Capture the cell that displays the provided text and extract its (x, y) central coordinate. 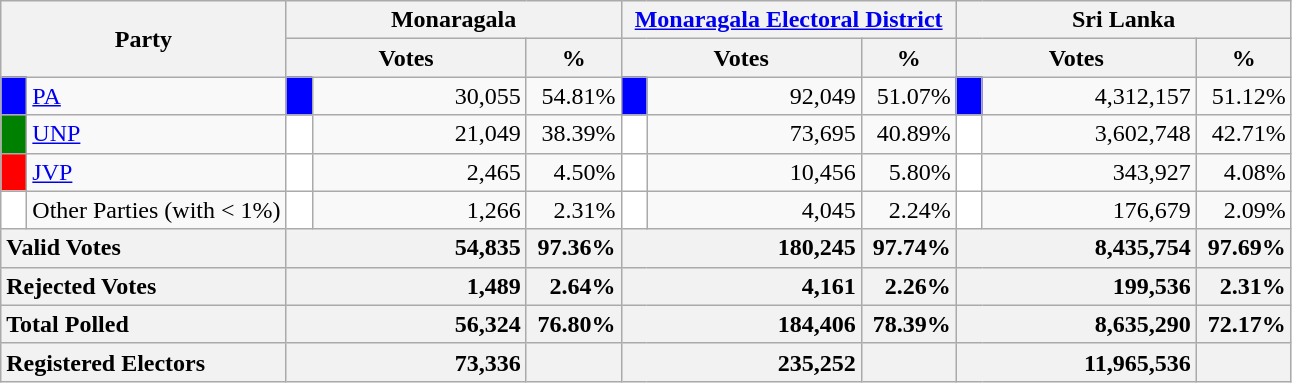
1,489 (406, 286)
97.74% (908, 248)
Monaragala Electoral District (788, 20)
2,465 (419, 172)
2.64% (574, 286)
54.81% (574, 96)
73,695 (754, 134)
Monaragala (454, 20)
4.08% (1244, 172)
176,679 (1089, 210)
73,336 (406, 362)
343,927 (1089, 172)
8,435,754 (1076, 248)
42.71% (1244, 134)
54,835 (406, 248)
2.24% (908, 210)
4,045 (754, 210)
2.26% (908, 286)
1,266 (419, 210)
97.36% (574, 248)
2.09% (1244, 210)
92,049 (754, 96)
8,635,290 (1076, 324)
72.17% (1244, 324)
5.80% (908, 172)
40.89% (908, 134)
56,324 (406, 324)
Rejected Votes (144, 286)
JVP (156, 172)
4,312,157 (1089, 96)
180,245 (741, 248)
UNP (156, 134)
184,406 (741, 324)
235,252 (741, 362)
Party (144, 39)
78.39% (908, 324)
Other Parties (with < 1%) (156, 210)
Total Polled (144, 324)
3,602,748 (1089, 134)
10,456 (754, 172)
21,049 (419, 134)
199,536 (1076, 286)
Registered Electors (144, 362)
4.50% (574, 172)
38.39% (574, 134)
30,055 (419, 96)
51.07% (908, 96)
Sri Lanka (1124, 20)
76.80% (574, 324)
Valid Votes (144, 248)
51.12% (1244, 96)
PA (156, 96)
11,965,536 (1076, 362)
4,161 (741, 286)
97.69% (1244, 248)
